Identify which cell holds the provided text, then report its [x, y] central coordinate. 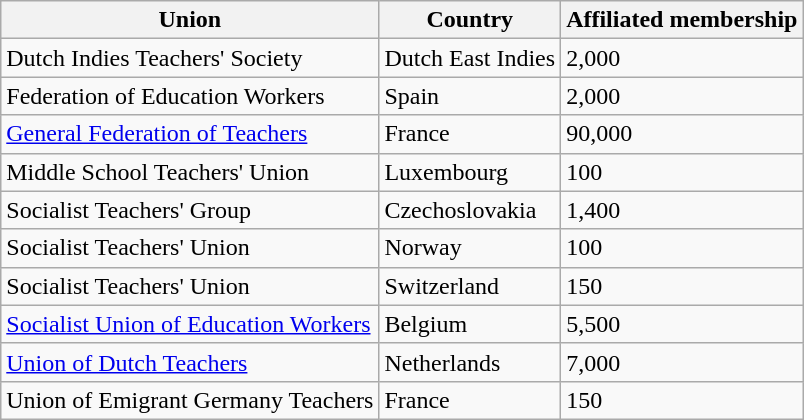
Socialist Union of Education Workers [190, 324]
Union of Emigrant Germany Teachers [190, 400]
Middle School Teachers' Union [190, 172]
Norway [470, 248]
Union [190, 20]
Czechoslovakia [470, 210]
Belgium [470, 324]
90,000 [682, 134]
Netherlands [470, 362]
Union of Dutch Teachers [190, 362]
Dutch Indies Teachers' Society [190, 58]
1,400 [682, 210]
5,500 [682, 324]
Affiliated membership [682, 20]
Dutch East Indies [470, 58]
Luxembourg [470, 172]
Country [470, 20]
General Federation of Teachers [190, 134]
7,000 [682, 362]
Switzerland [470, 286]
Socialist Teachers' Group [190, 210]
Spain [470, 96]
Federation of Education Workers [190, 96]
